Pinpoint the cell where the given text exists, returning its [x, y] midpoint coordinate. 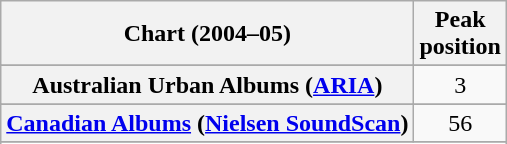
Chart (2004–05) [208, 34]
Peakposition [460, 34]
Canadian Albums (Nielsen SoundScan) [208, 123]
3 [460, 85]
56 [460, 123]
Australian Urban Albums (ARIA) [208, 85]
